Return the (X, Y) coordinate for the center point of the cell that contains the specified text.  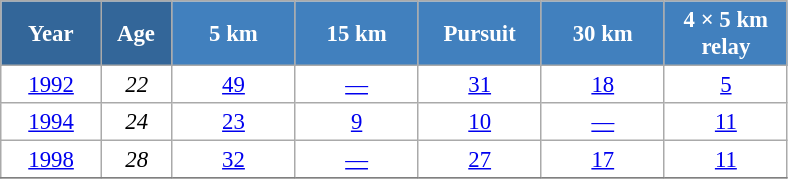
5 km (234, 34)
17 (602, 160)
9 (356, 122)
4 × 5 km relay (726, 34)
Year (52, 34)
Pursuit (480, 34)
32 (234, 160)
5 (726, 85)
30 km (602, 34)
10 (480, 122)
1992 (52, 85)
49 (234, 85)
23 (234, 122)
27 (480, 160)
Age (136, 34)
24 (136, 122)
22 (136, 85)
28 (136, 160)
1994 (52, 122)
18 (602, 85)
15 km (356, 34)
1998 (52, 160)
31 (480, 85)
